Output the [X, Y] coordinate of the center of the cell containing the given text.  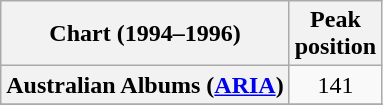
Australian Albums (ARIA) [145, 85]
Peak position [335, 34]
Chart (1994–1996) [145, 34]
141 [335, 85]
